Capture the cell that displays the provided text and extract its [X, Y] central coordinate. 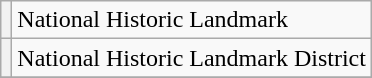
National Historic Landmark [192, 20]
National Historic Landmark District [192, 58]
